Scan for the cell matching the given text and deliver its (x, y) coordinate at center. 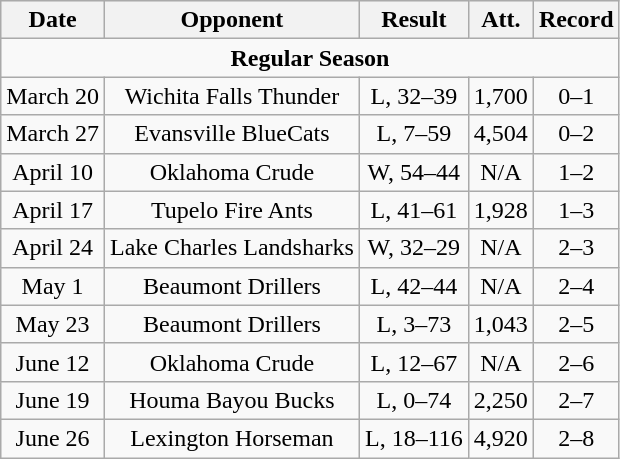
1–2 (576, 172)
L, 32–39 (414, 96)
L, 7–59 (414, 134)
2,250 (500, 400)
L, 41–61 (414, 210)
L, 18–116 (414, 438)
Result (414, 20)
Att. (500, 20)
May 1 (53, 286)
Evansville BlueCats (232, 134)
2–7 (576, 400)
0–2 (576, 134)
April 17 (53, 210)
June 12 (53, 362)
4,920 (500, 438)
W, 32–29 (414, 248)
L, 0–74 (414, 400)
Record (576, 20)
Tupelo Fire Ants (232, 210)
Wichita Falls Thunder (232, 96)
May 23 (53, 324)
1,928 (500, 210)
Opponent (232, 20)
1–3 (576, 210)
June 19 (53, 400)
2–4 (576, 286)
L, 42–44 (414, 286)
2–6 (576, 362)
Houma Bayou Bucks (232, 400)
April 10 (53, 172)
April 24 (53, 248)
Lexington Horseman (232, 438)
L, 12–67 (414, 362)
March 27 (53, 134)
Lake Charles Landsharks (232, 248)
L, 3–73 (414, 324)
2–8 (576, 438)
1,043 (500, 324)
2–5 (576, 324)
March 20 (53, 96)
4,504 (500, 134)
Date (53, 20)
Regular Season (310, 58)
2–3 (576, 248)
W, 54–44 (414, 172)
1,700 (500, 96)
0–1 (576, 96)
June 26 (53, 438)
